Output the (X, Y) coordinate of the center of the cell containing the given text.  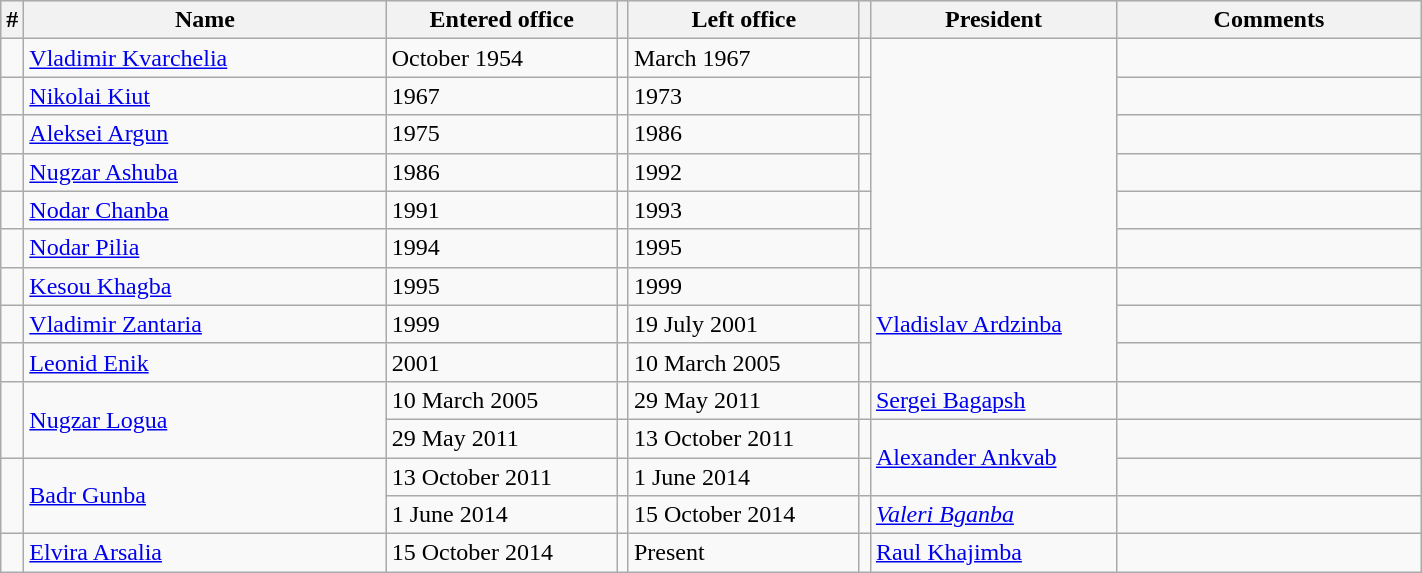
Badr Gunba (205, 496)
Nodar Pilia (205, 248)
Name (205, 20)
Elvira Arsalia (205, 553)
Vladimir Kvarchelia (205, 58)
Vladimir Zantaria (205, 324)
19 July 2001 (744, 324)
Present (744, 553)
October 1954 (502, 58)
1994 (502, 248)
1991 (502, 210)
President (993, 20)
March 1967 (744, 58)
Aleksei Argun (205, 134)
Comments (1270, 20)
1993 (744, 210)
Nodar Chanba (205, 210)
Alexander Ankvab (993, 457)
Kesou Khagba (205, 286)
2001 (502, 362)
Vladislav Ardzinba (993, 324)
Leonid Enik (205, 362)
1992 (744, 172)
Entered office (502, 20)
Nugzar Logua (205, 419)
Sergei Bagapsh (993, 400)
1973 (744, 96)
Valeri Bganba (993, 515)
Nikolai Kiut (205, 96)
Left office (744, 20)
1967 (502, 96)
1975 (502, 134)
Raul Khajimba (993, 553)
# (12, 20)
Nugzar Ashuba (205, 172)
